Locate the cell with the specified text and output its (x, y) center coordinate. 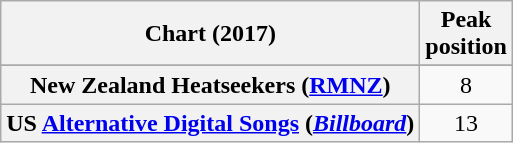
Peakposition (466, 34)
8 (466, 85)
US Alternative Digital Songs (Billboard) (210, 123)
Chart (2017) (210, 34)
New Zealand Heatseekers (RMNZ) (210, 85)
13 (466, 123)
